For the text-containing cell, return its midpoint in [x, y] coordinate format. 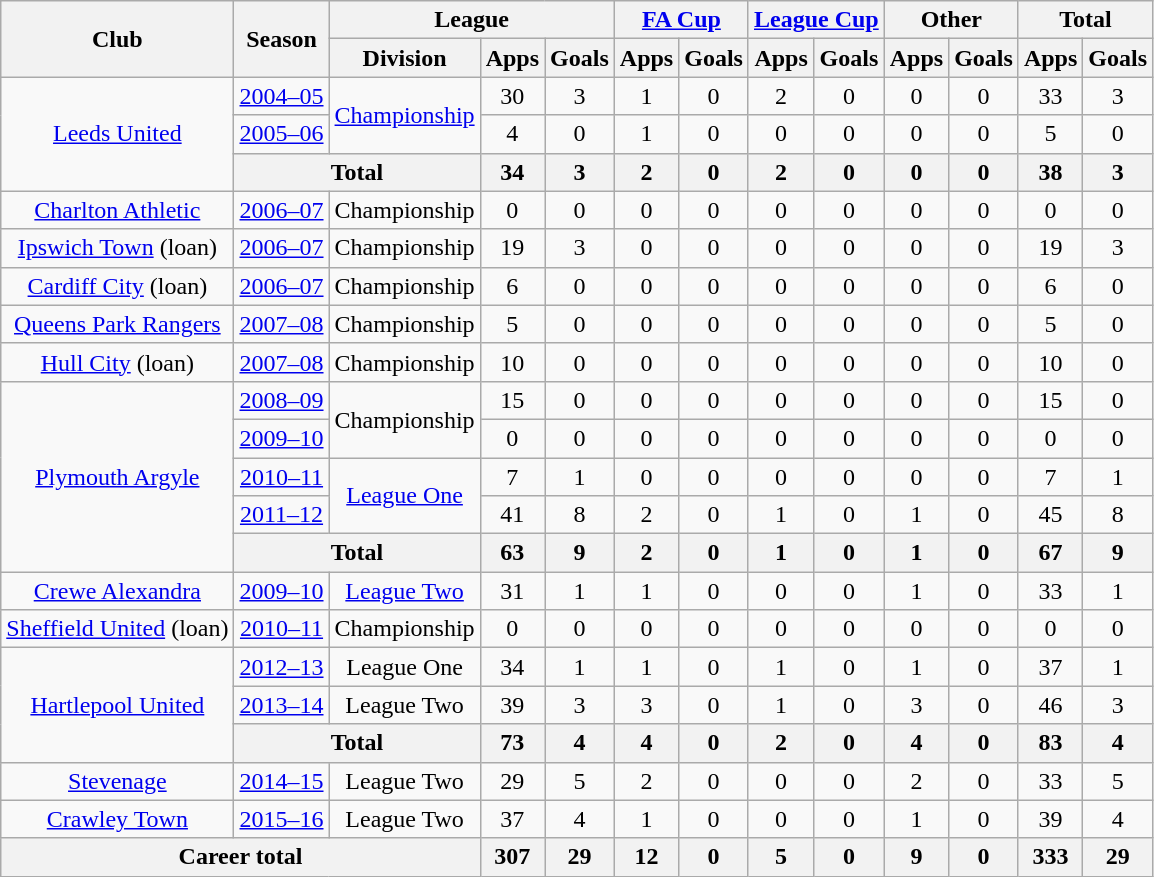
46 [1050, 705]
41 [512, 515]
2015–16 [282, 819]
Charlton Athletic [118, 210]
Ipswich Town (loan) [118, 248]
Sheffield United (loan) [118, 629]
Stevenage [118, 781]
2011–12 [282, 515]
2012–13 [282, 667]
League [472, 20]
333 [1050, 857]
Career total [240, 857]
Cardiff City (loan) [118, 286]
30 [512, 96]
Other [951, 20]
Plymouth Argyle [118, 476]
Crewe Alexandra [118, 591]
FA Cup [681, 20]
Club [118, 39]
Hull City (loan) [118, 362]
2004–05 [282, 96]
Leeds United [118, 134]
League Cup [816, 20]
73 [512, 743]
2014–15 [282, 781]
2013–14 [282, 705]
12 [646, 857]
307 [512, 857]
Season [282, 39]
Hartlepool United [118, 705]
83 [1050, 743]
45 [1050, 515]
Queens Park Rangers [118, 324]
38 [1050, 172]
63 [512, 553]
2008–09 [282, 400]
Crawley Town [118, 819]
Division [404, 58]
67 [1050, 553]
31 [512, 591]
2005–06 [282, 134]
